Provide the (X, Y) coordinate of the cell's center where the given text is located.  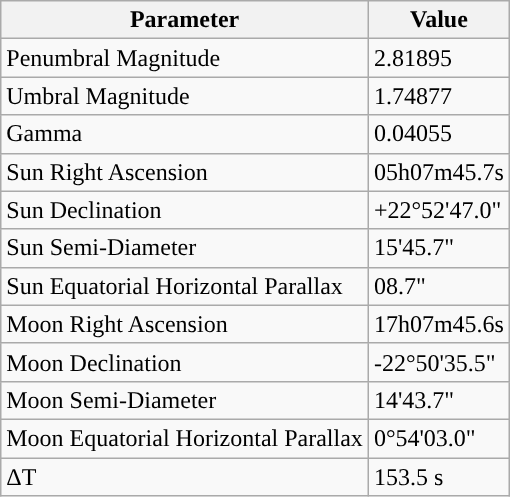
17h07m45.6s (438, 324)
0°54'03.0" (438, 438)
Sun Right Ascension (185, 172)
Umbral Magnitude (185, 96)
Sun Semi-Diameter (185, 248)
05h07m45.7s (438, 172)
Moon Right Ascension (185, 324)
Parameter (185, 20)
Moon Semi-Diameter (185, 400)
Sun Equatorial Horizontal Parallax (185, 286)
153.5 s (438, 477)
Value (438, 20)
-22°50'35.5" (438, 362)
14'43.7" (438, 400)
1.74877 (438, 96)
15'45.7" (438, 248)
Moon Declination (185, 362)
Gamma (185, 134)
0.04055 (438, 134)
Sun Declination (185, 210)
ΔT (185, 477)
08.7" (438, 286)
Penumbral Magnitude (185, 58)
+22°52'47.0" (438, 210)
2.81895 (438, 58)
Moon Equatorial Horizontal Parallax (185, 438)
